Output the (x, y) coordinate of the center of the cell containing the given text.  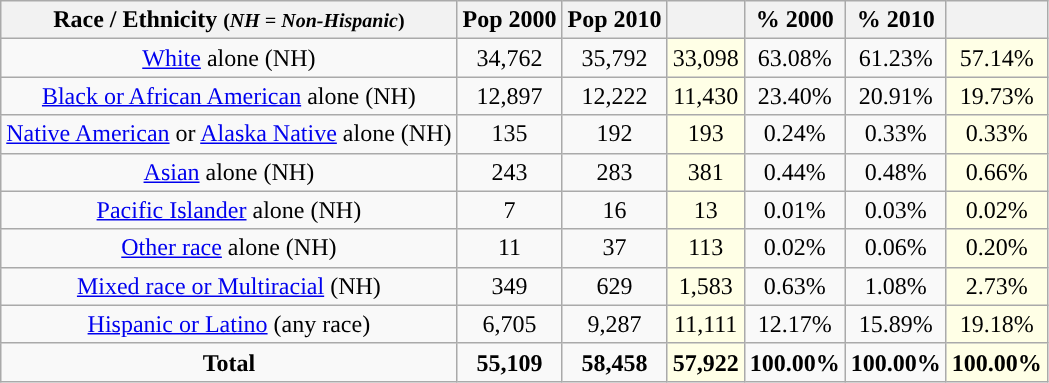
11 (510, 248)
0.44% (794, 172)
Hispanic or Latino (any race) (229, 324)
0.63% (794, 286)
Mixed race or Multiracial (NH) (229, 286)
White alone (NH) (229, 58)
Other race alone (NH) (229, 248)
629 (614, 286)
63.08% (794, 58)
23.40% (794, 96)
381 (706, 172)
11,430 (706, 96)
192 (614, 134)
Pop 2000 (510, 20)
1,583 (706, 286)
7 (510, 210)
6,705 (510, 324)
12.17% (794, 324)
113 (706, 248)
193 (706, 134)
Black or African American alone (NH) (229, 96)
0.01% (794, 210)
Pacific Islander alone (NH) (229, 210)
37 (614, 248)
58,458 (614, 362)
% 2000 (794, 20)
12,897 (510, 96)
0.48% (896, 172)
57,922 (706, 362)
11,111 (706, 324)
2.73% (996, 286)
34,762 (510, 58)
0.66% (996, 172)
243 (510, 172)
0.24% (794, 134)
15.89% (896, 324)
19.18% (996, 324)
13 (706, 210)
12,222 (614, 96)
283 (614, 172)
19.73% (996, 96)
Asian alone (NH) (229, 172)
55,109 (510, 362)
9,287 (614, 324)
1.08% (896, 286)
0.20% (996, 248)
33,098 (706, 58)
135 (510, 134)
349 (510, 286)
16 (614, 210)
Pop 2010 (614, 20)
20.91% (896, 96)
61.23% (896, 58)
0.03% (896, 210)
0.06% (896, 248)
Native American or Alaska Native alone (NH) (229, 134)
57.14% (996, 58)
35,792 (614, 58)
Race / Ethnicity (NH = Non-Hispanic) (229, 20)
% 2010 (896, 20)
Total (229, 362)
